Return (X, Y) of the center of cell containing provided text 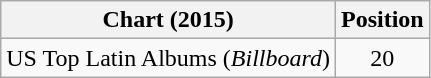
US Top Latin Albums (Billboard) (168, 58)
Chart (2015) (168, 20)
Position (382, 20)
20 (382, 58)
